For the text-containing cell, return its midpoint in (X, Y) coordinate format. 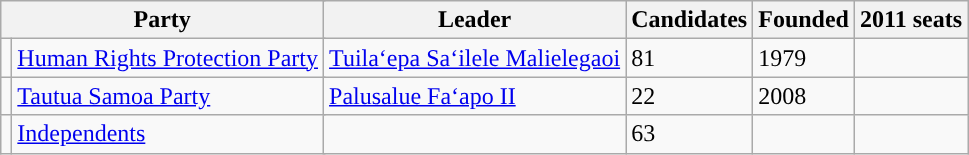
Leader (475, 20)
2008 (804, 96)
81 (690, 58)
Palusalue Faʻapo II (475, 96)
Candidates (690, 20)
22 (690, 96)
Independents (168, 134)
Tautua Samoa Party (168, 96)
Party (162, 20)
Tuilaʻepa Saʻilele Malielegaoi (475, 58)
2011 seats (910, 20)
Founded (804, 20)
63 (690, 134)
1979 (804, 58)
Human Rights Protection Party (168, 58)
